Search for the cell housing the specified text and yield its [x, y] center coordinate. 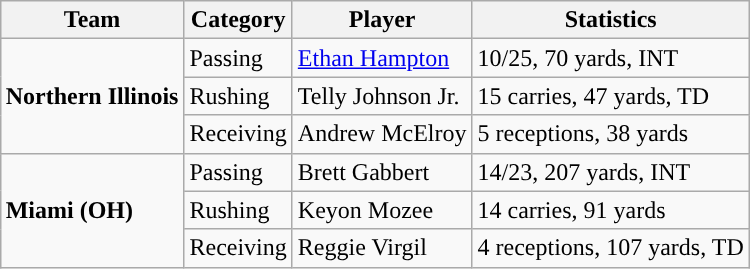
14 carries, 91 yards [610, 210]
Category [238, 20]
Reggie Virgil [382, 248]
Telly Johnson Jr. [382, 96]
Andrew McElroy [382, 134]
14/23, 207 yards, INT [610, 172]
10/25, 70 yards, INT [610, 58]
Team [92, 20]
Statistics [610, 20]
Player [382, 20]
Northern Illinois [92, 96]
Miami (OH) [92, 210]
Keyon Mozee [382, 210]
Brett Gabbert [382, 172]
4 receptions, 107 yards, TD [610, 248]
15 carries, 47 yards, TD [610, 96]
Ethan Hampton [382, 58]
5 receptions, 38 yards [610, 134]
